Pinpoint the cell where the given text exists, returning its (X, Y) midpoint coordinate. 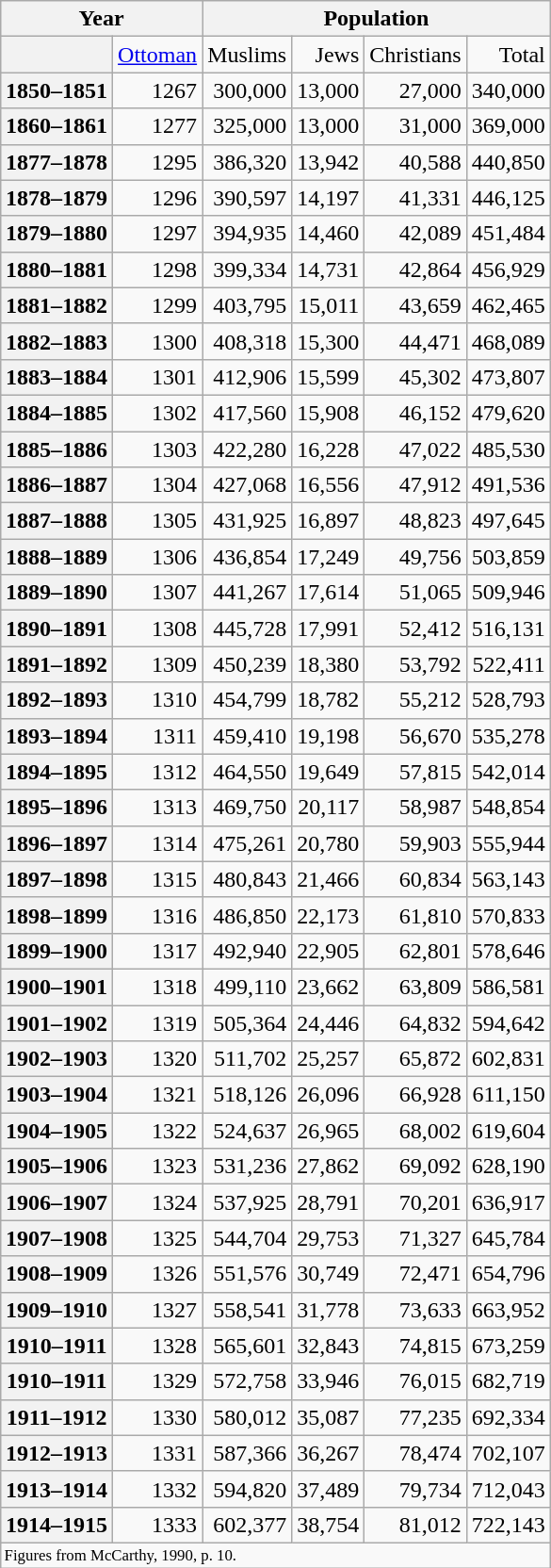
1331 (158, 1453)
480,843 (247, 879)
14,731 (328, 269)
1322 (158, 1131)
1914–1915 (57, 1525)
1302 (158, 413)
594,820 (247, 1489)
1913–1914 (57, 1489)
1902–1903 (57, 1059)
1909–1910 (57, 1310)
69,092 (415, 1167)
58,987 (415, 808)
497,645 (509, 521)
77,235 (415, 1417)
1307 (158, 593)
722,143 (509, 1525)
645,784 (509, 1238)
505,364 (247, 1022)
1309 (158, 664)
1860–1861 (57, 126)
542,014 (509, 772)
40,588 (415, 162)
36,267 (328, 1453)
563,143 (509, 879)
16,556 (328, 485)
537,925 (247, 1202)
17,249 (328, 557)
468,089 (509, 341)
673,259 (509, 1346)
72,471 (415, 1274)
42,864 (415, 269)
73,633 (415, 1310)
511,702 (247, 1059)
60,834 (415, 879)
528,793 (509, 700)
459,410 (247, 736)
1893–1894 (57, 736)
47,022 (415, 449)
74,815 (415, 1346)
23,662 (328, 987)
16,897 (328, 521)
1901–1902 (57, 1022)
1301 (158, 377)
399,334 (247, 269)
1327 (158, 1310)
451,484 (509, 234)
1303 (158, 449)
1319 (158, 1022)
445,728 (247, 629)
491,536 (509, 485)
1886–1887 (57, 485)
436,854 (247, 557)
548,854 (509, 808)
454,799 (247, 700)
13,942 (328, 162)
464,550 (247, 772)
25,257 (328, 1059)
572,758 (247, 1381)
1329 (158, 1381)
586,581 (509, 987)
1889–1890 (57, 593)
702,107 (509, 1453)
26,096 (328, 1095)
1885–1886 (57, 449)
446,125 (509, 198)
1300 (158, 341)
663,952 (509, 1310)
1318 (158, 987)
Jews (328, 55)
1900–1901 (57, 987)
479,620 (509, 413)
42,089 (415, 234)
558,541 (247, 1310)
441,267 (247, 593)
594,642 (509, 1022)
1277 (158, 126)
1904–1905 (57, 1131)
62,801 (415, 951)
17,991 (328, 629)
578,646 (509, 951)
340,000 (509, 90)
59,903 (415, 843)
1267 (158, 90)
27,862 (328, 1167)
469,750 (247, 808)
456,929 (509, 269)
492,940 (247, 951)
19,649 (328, 772)
412,906 (247, 377)
1894–1895 (57, 772)
485,530 (509, 449)
20,780 (328, 843)
1324 (158, 1202)
300,000 (247, 90)
1884–1885 (57, 413)
53,792 (415, 664)
654,796 (509, 1274)
1877–1878 (57, 162)
682,719 (509, 1381)
33,946 (328, 1381)
394,935 (247, 234)
1311 (158, 736)
417,560 (247, 413)
1320 (158, 1059)
1896–1897 (57, 843)
325,000 (247, 126)
26,965 (328, 1131)
41,331 (415, 198)
1313 (158, 808)
462,465 (509, 305)
509,946 (509, 593)
602,831 (509, 1059)
1317 (158, 951)
1912–1913 (57, 1453)
15,300 (328, 341)
427,068 (247, 485)
1882–1883 (57, 341)
1314 (158, 843)
1899–1900 (57, 951)
1895–1896 (57, 808)
79,734 (415, 1489)
570,833 (509, 915)
43,659 (415, 305)
408,318 (247, 341)
1310 (158, 700)
1328 (158, 1346)
64,832 (415, 1022)
602,377 (247, 1525)
78,474 (415, 1453)
63,809 (415, 987)
18,380 (328, 664)
Year (102, 19)
565,601 (247, 1346)
1306 (158, 557)
1333 (158, 1525)
1888–1889 (57, 557)
1890–1891 (57, 629)
45,302 (415, 377)
544,704 (247, 1238)
1308 (158, 629)
440,850 (509, 162)
18,782 (328, 700)
38,754 (328, 1525)
475,261 (247, 843)
555,944 (509, 843)
Population (377, 19)
1879–1880 (57, 234)
51,065 (415, 593)
499,110 (247, 987)
24,446 (328, 1022)
1891–1892 (57, 664)
524,637 (247, 1131)
81,012 (415, 1525)
390,597 (247, 198)
76,015 (415, 1381)
32,843 (328, 1346)
52,412 (415, 629)
522,411 (509, 664)
1295 (158, 162)
692,334 (509, 1417)
70,201 (415, 1202)
1316 (158, 915)
1323 (158, 1167)
1298 (158, 269)
15,599 (328, 377)
31,778 (328, 1310)
1905–1906 (57, 1167)
636,917 (509, 1202)
46,152 (415, 413)
518,126 (247, 1095)
611,150 (509, 1095)
20,117 (328, 808)
1906–1907 (57, 1202)
22,173 (328, 915)
1907–1908 (57, 1238)
551,576 (247, 1274)
1325 (158, 1238)
531,236 (247, 1167)
1299 (158, 305)
57,815 (415, 772)
1898–1899 (57, 915)
1908–1909 (57, 1274)
71,327 (415, 1238)
22,905 (328, 951)
619,604 (509, 1131)
486,850 (247, 915)
35,087 (328, 1417)
386,320 (247, 162)
403,795 (247, 305)
1330 (158, 1417)
1326 (158, 1274)
1296 (158, 198)
1305 (158, 521)
55,212 (415, 700)
1332 (158, 1489)
587,366 (247, 1453)
27,000 (415, 90)
19,198 (328, 736)
30,749 (328, 1274)
580,012 (247, 1417)
48,823 (415, 521)
516,131 (509, 629)
1297 (158, 234)
1315 (158, 879)
503,859 (509, 557)
16,228 (328, 449)
1892–1893 (57, 700)
1897–1898 (57, 879)
65,872 (415, 1059)
68,002 (415, 1131)
15,908 (328, 413)
66,928 (415, 1095)
450,239 (247, 664)
Figures from McCarthy, 1990, p. 10. (276, 1555)
1887–1888 (57, 521)
369,000 (509, 126)
49,756 (415, 557)
17,614 (328, 593)
1878–1879 (57, 198)
31,000 (415, 126)
422,280 (247, 449)
Ottoman (158, 55)
628,190 (509, 1167)
1321 (158, 1095)
15,011 (328, 305)
61,810 (415, 915)
1881–1882 (57, 305)
1903–1904 (57, 1095)
1312 (158, 772)
1883–1884 (57, 377)
47,912 (415, 485)
431,925 (247, 521)
535,278 (509, 736)
14,197 (328, 198)
Muslims (247, 55)
14,460 (328, 234)
473,807 (509, 377)
37,489 (328, 1489)
1911–1912 (57, 1417)
56,670 (415, 736)
28,791 (328, 1202)
712,043 (509, 1489)
44,471 (415, 341)
1880–1881 (57, 269)
Christians (415, 55)
Total (509, 55)
1850–1851 (57, 90)
21,466 (328, 879)
1304 (158, 485)
29,753 (328, 1238)
